Capture the cell that displays the provided text and extract its (X, Y) central coordinate. 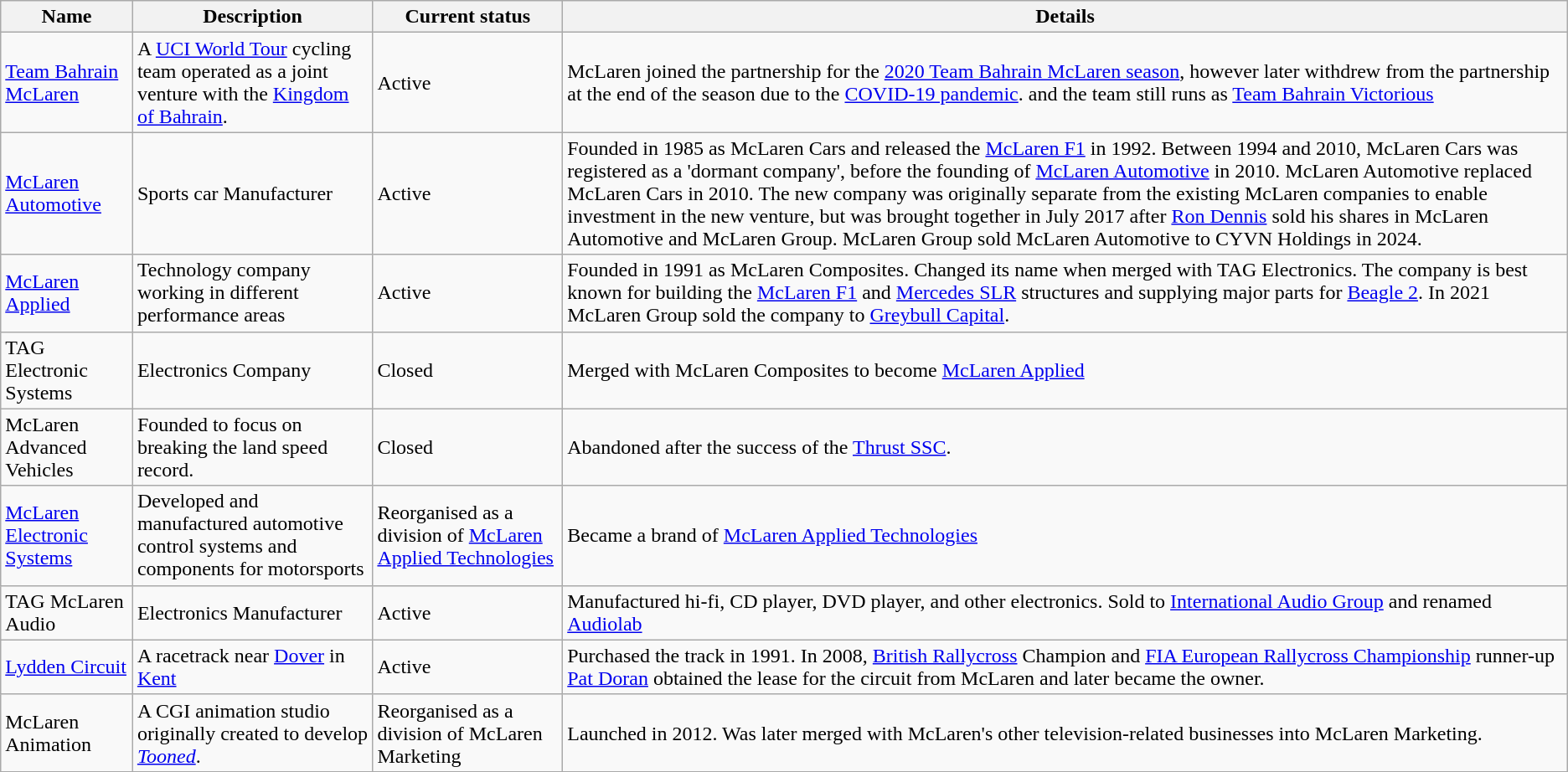
Founded to focus on breaking the land speed record. (253, 447)
A CGI animation studio originally created to develop Tooned. (253, 733)
Lydden Circuit (67, 666)
Description (253, 17)
McLaren Applied (67, 293)
McLaren Automotive (67, 193)
Developed and manufactured automotive control systems and components for motorsports (253, 536)
McLaren Electronic Systems (67, 536)
TAG McLaren Audio (67, 613)
Electronics Manufacturer (253, 613)
Abandoned after the success of the Thrust SSC. (1065, 447)
Electronics Company (253, 370)
A racetrack near Dover in Kent (253, 666)
Team Bahrain McLaren (67, 82)
Reorganised as a division of McLaren Applied Technologies (467, 536)
Became a brand of McLaren Applied Technologies (1065, 536)
Reorganised as a division of McLaren Marketing (467, 733)
A UCI World Tour cycling team operated as a joint venture with the Kingdom of Bahrain. (253, 82)
McLaren Animation (67, 733)
Name (67, 17)
Manufactured hi-fi, CD player, DVD player, and other electronics. Sold to International Audio Group and renamed Audiolab (1065, 613)
TAG Electronic Systems (67, 370)
Details (1065, 17)
McLaren Advanced Vehicles (67, 447)
Merged with McLaren Composites to become McLaren Applied (1065, 370)
Launched in 2012. Was later merged with McLaren's other television-related businesses into McLaren Marketing. (1065, 733)
Current status (467, 17)
Technology company working in different performance areas (253, 293)
Sports car Manufacturer (253, 193)
